Detect which cell encompasses the target text, then output its (X, Y) center coordinate. 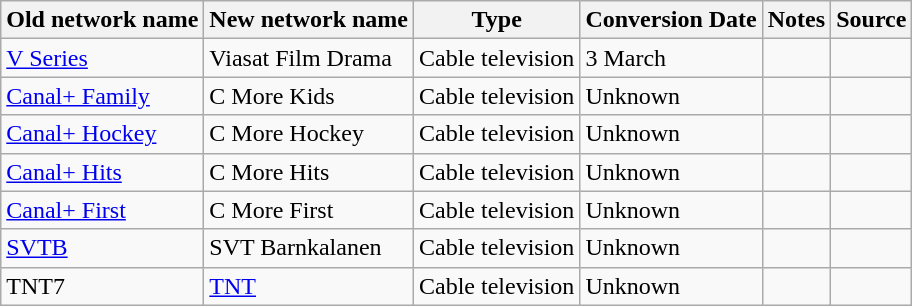
C More Hockey (309, 134)
Canal+ Hockey (102, 134)
SVT Barnkalanen (309, 248)
C More Kids (309, 96)
Canal+ Family (102, 96)
SVTB (102, 248)
TNT (309, 286)
Canal+ Hits (102, 172)
Conversion Date (671, 20)
TNT7 (102, 286)
V Series (102, 58)
Viasat Film Drama (309, 58)
Type (497, 20)
Canal+ First (102, 210)
3 March (671, 58)
Source (872, 20)
New network name (309, 20)
Notes (796, 20)
C More Hits (309, 172)
C More First (309, 210)
Old network name (102, 20)
